From the cell containing the given text, extract its center point as (X, Y) coordinate. 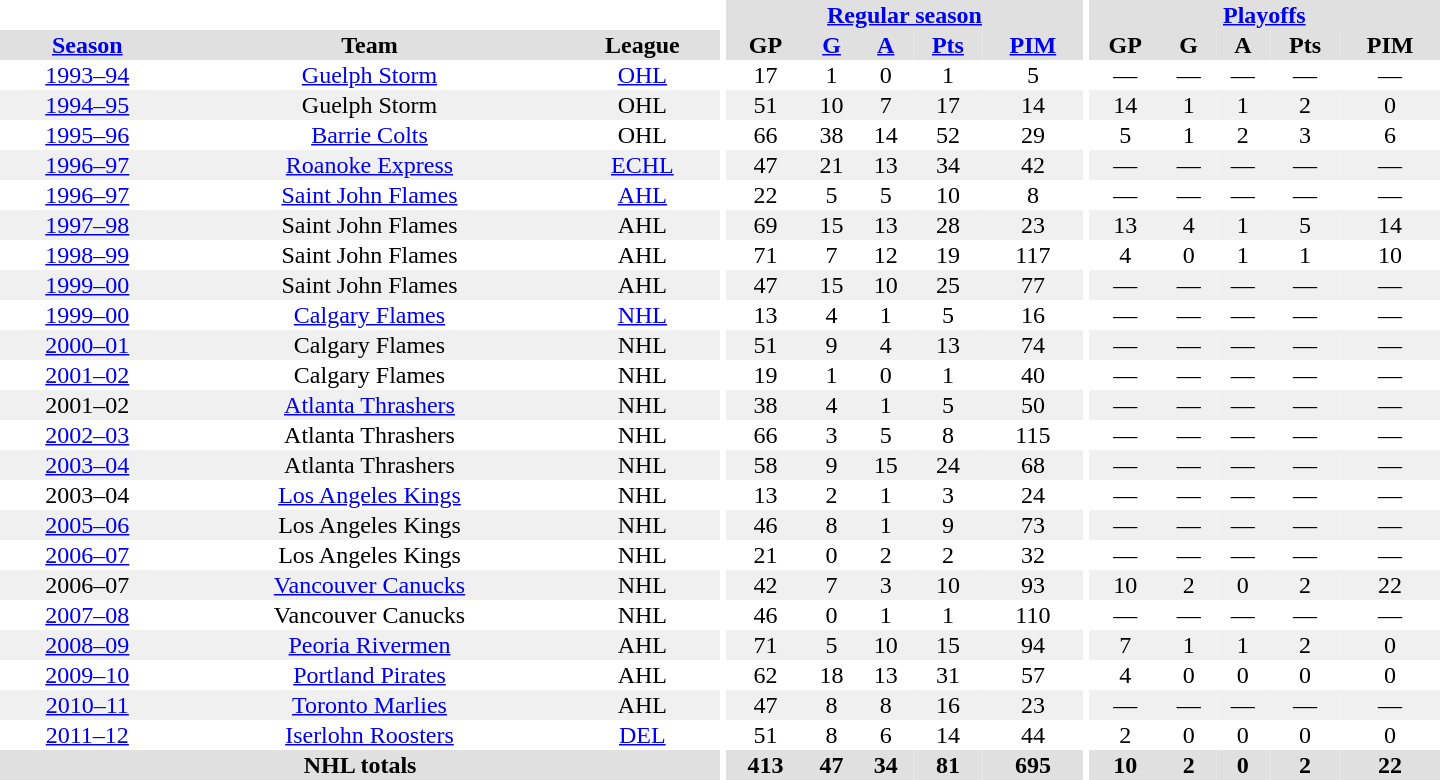
Toronto Marlies (370, 705)
94 (1033, 645)
29 (1033, 135)
2011–12 (88, 735)
115 (1033, 435)
League (642, 45)
DEL (642, 735)
2009–10 (88, 675)
413 (765, 765)
Barrie Colts (370, 135)
1995–96 (88, 135)
Iserlohn Roosters (370, 735)
18 (832, 675)
73 (1033, 525)
2005–06 (88, 525)
44 (1033, 735)
ECHL (642, 165)
25 (948, 285)
58 (765, 465)
50 (1033, 405)
32 (1033, 555)
2010–11 (88, 705)
2007–08 (88, 615)
Peoria Rivermen (370, 645)
695 (1033, 765)
69 (765, 225)
31 (948, 675)
81 (948, 765)
57 (1033, 675)
Regular season (904, 15)
62 (765, 675)
28 (948, 225)
1997–98 (88, 225)
Portland Pirates (370, 675)
40 (1033, 375)
Season (88, 45)
12 (886, 255)
Team (370, 45)
110 (1033, 615)
Playoffs (1264, 15)
68 (1033, 465)
2008–09 (88, 645)
74 (1033, 345)
1998–99 (88, 255)
1993–94 (88, 75)
Roanoke Express (370, 165)
1994–95 (88, 105)
NHL totals (360, 765)
2000–01 (88, 345)
2002–03 (88, 435)
117 (1033, 255)
93 (1033, 585)
52 (948, 135)
77 (1033, 285)
